Extract the [X, Y] coordinate from the center of the cell holding the provided text.  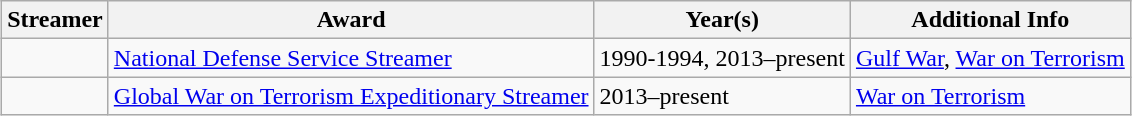
National Defense Service Streamer [351, 58]
Award [351, 20]
Gulf War, War on Terrorism [990, 58]
Additional Info [990, 20]
Year(s) [722, 20]
2013–present [722, 96]
War on Terrorism [990, 96]
Global War on Terrorism Expeditionary Streamer [351, 96]
Streamer [56, 20]
1990-1994, 2013–present [722, 58]
